Search for the cell housing the specified text and yield its (X, Y) center coordinate. 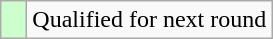
Qualified for next round (150, 20)
